For the text-containing cell, return its midpoint in (x, y) coordinate format. 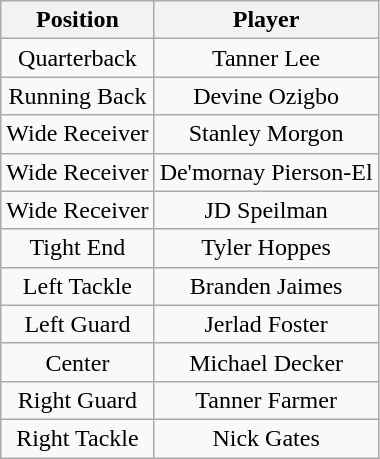
Tight End (78, 248)
Tyler Hoppes (266, 248)
Jerlad Foster (266, 324)
Position (78, 20)
Right Guard (78, 400)
Quarterback (78, 58)
Tanner Farmer (266, 400)
Stanley Morgon (266, 134)
Center (78, 362)
Tanner Lee (266, 58)
Running Back (78, 96)
Player (266, 20)
De'mornay Pierson-El (266, 172)
JD Speilman (266, 210)
Devine Ozigbo (266, 96)
Michael Decker (266, 362)
Right Tackle (78, 438)
Branden Jaimes (266, 286)
Nick Gates (266, 438)
Left Guard (78, 324)
Left Tackle (78, 286)
